Detect which cell encompasses the target text, then output its (x, y) center coordinate. 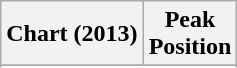
Chart (2013) (72, 34)
Peak Position (190, 34)
